Return the [X, Y] coordinate for the center point of the cell that contains the specified text.  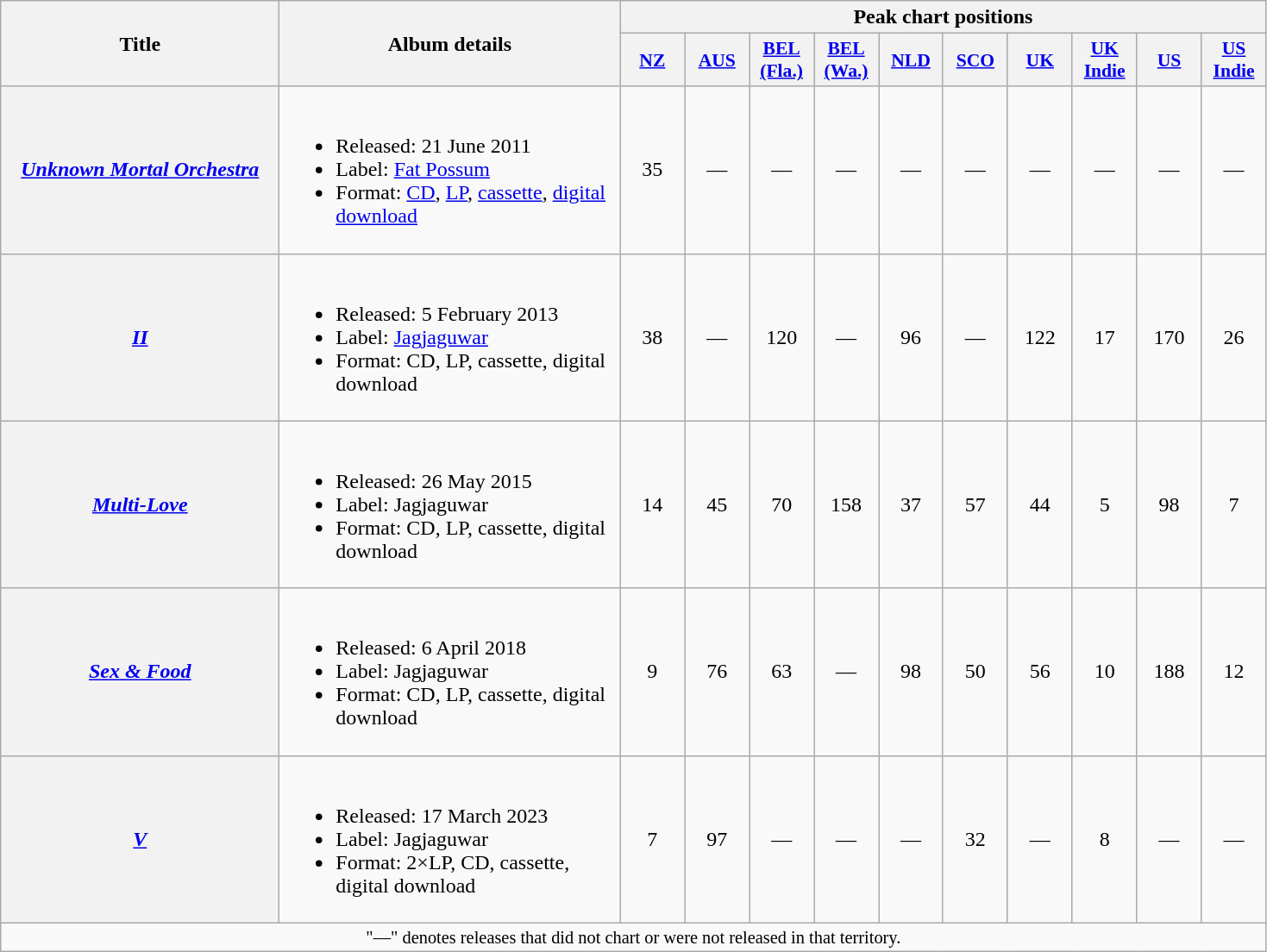
Album details [450, 43]
Released: 6 April 2018Label: JagjaguwarFormat: CD, LP, cassette, digital download [450, 672]
Released: 5 February 2013Label: JagjaguwarFormat: CD, LP, cassette, digital download [450, 337]
96 [911, 337]
USIndie [1233, 60]
BEL (Wa.) [847, 60]
35 [652, 170]
76 [718, 672]
122 [1040, 337]
12 [1233, 672]
Peak chart positions [944, 17]
Title [140, 43]
10 [1104, 672]
Released: 17 March 2023Label: JagjaguwarFormat: 2×LP, CD, cassette, digital download [450, 839]
Multi-Love [140, 504]
UKIndie [1104, 60]
II [140, 337]
188 [1170, 672]
BEL (Fla.) [781, 60]
45 [718, 504]
32 [975, 839]
UK [1040, 60]
14 [652, 504]
26 [1233, 337]
SCO [975, 60]
57 [975, 504]
V [140, 839]
97 [718, 839]
US [1170, 60]
Released: 21 June 2011Label: Fat PossumFormat: CD, LP, cassette, digital download [450, 170]
37 [911, 504]
8 [1104, 839]
5 [1104, 504]
17 [1104, 337]
170 [1170, 337]
63 [781, 672]
70 [781, 504]
44 [1040, 504]
50 [975, 672]
AUS [718, 60]
NZ [652, 60]
"—" denotes releases that did not chart or were not released in that territory. [633, 937]
Released: 26 May 2015Label: JagjaguwarFormat: CD, LP, cassette, digital download [450, 504]
158 [847, 504]
38 [652, 337]
Unknown Mortal Orchestra [140, 170]
120 [781, 337]
56 [1040, 672]
9 [652, 672]
NLD [911, 60]
Sex & Food [140, 672]
